Pinpoint the cell where the given text exists, returning its (X, Y) midpoint coordinate. 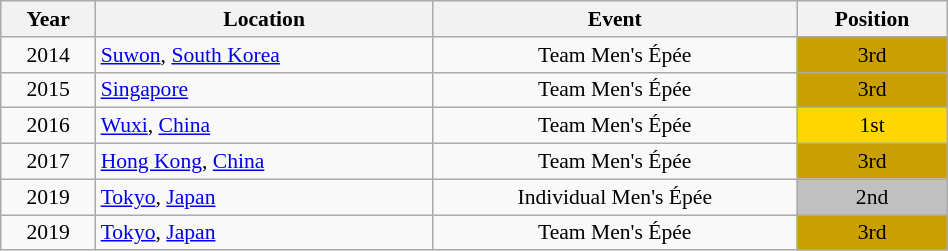
Year (48, 19)
2014 (48, 55)
Hong Kong, China (264, 162)
Singapore (264, 90)
2nd (872, 197)
Event (615, 19)
2017 (48, 162)
2016 (48, 126)
Location (264, 19)
1st (872, 126)
Wuxi, China (264, 126)
2015 (48, 90)
Suwon, South Korea (264, 55)
Position (872, 19)
Individual Men's Épée (615, 197)
